Provide the (X, Y) coordinate of the cell's center where the given text is located.  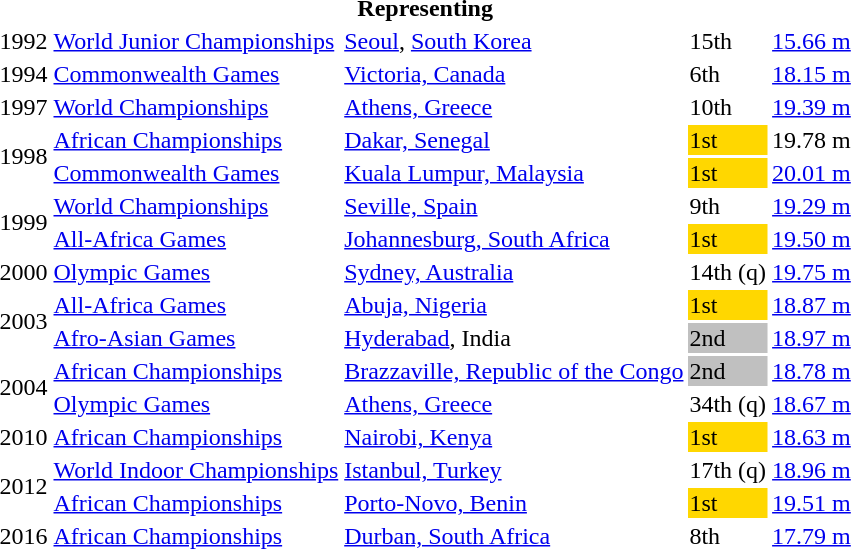
17th (q) (728, 470)
Kuala Lumpur, Malaysia (514, 173)
Seoul, South Korea (514, 41)
15th (728, 41)
Afro-Asian Games (196, 338)
10th (728, 107)
Abuja, Nigeria (514, 305)
Porto-Novo, Benin (514, 503)
Nairobi, Kenya (514, 437)
Victoria, Canada (514, 74)
World Junior Championships (196, 41)
14th (q) (728, 272)
Brazzaville, Republic of the Congo (514, 371)
Seville, Spain (514, 206)
6th (728, 74)
9th (728, 206)
World Indoor Championships (196, 470)
Johannesburg, South Africa (514, 239)
Istanbul, Turkey (514, 470)
Hyderabad, India (514, 338)
34th (q) (728, 404)
Sydney, Australia (514, 272)
Dakar, Senegal (514, 140)
